For the text-containing cell, return its midpoint in (x, y) coordinate format. 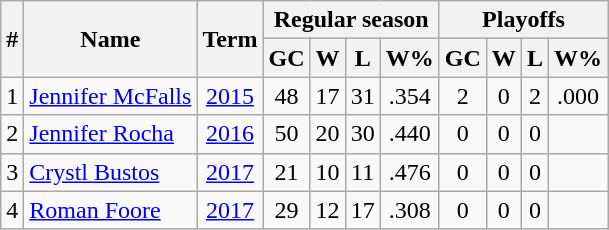
29 (286, 210)
Roman Foore (110, 210)
12 (328, 210)
Name (110, 39)
.308 (410, 210)
2015 (230, 96)
Jennifer McFalls (110, 96)
.440 (410, 134)
Regular season (351, 20)
1 (12, 96)
Jennifer Rocha (110, 134)
31 (362, 96)
21 (286, 172)
48 (286, 96)
4 (12, 210)
# (12, 39)
.354 (410, 96)
11 (362, 172)
Playoffs (523, 20)
2016 (230, 134)
Crystl Bustos (110, 172)
3 (12, 172)
10 (328, 172)
.000 (578, 96)
30 (362, 134)
.476 (410, 172)
50 (286, 134)
Term (230, 39)
20 (328, 134)
